From the cell containing the given text, extract its center point as [X, Y] coordinate. 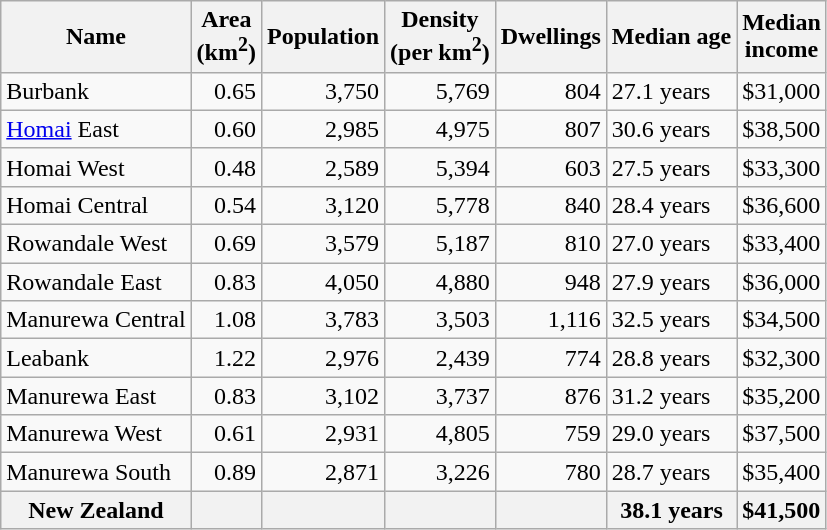
Population [322, 37]
30.6 years [671, 129]
Homai East [96, 129]
3,102 [322, 396]
5,769 [440, 91]
2,931 [322, 434]
876 [550, 396]
$37,500 [782, 434]
1.08 [226, 320]
2,871 [322, 472]
759 [550, 434]
$33,300 [782, 167]
4,805 [440, 434]
3,226 [440, 472]
1,116 [550, 320]
2,985 [322, 129]
Burbank [96, 91]
$34,500 [782, 320]
Manurewa West [96, 434]
2,439 [440, 358]
5,778 [440, 205]
4,975 [440, 129]
1.22 [226, 358]
774 [550, 358]
Density(per km2) [440, 37]
$38,500 [782, 129]
28.7 years [671, 472]
Leabank [96, 358]
Area(km2) [226, 37]
0.69 [226, 244]
Rowandale West [96, 244]
3,120 [322, 205]
0.54 [226, 205]
780 [550, 472]
3,783 [322, 320]
31.2 years [671, 396]
Homai Central [96, 205]
5,187 [440, 244]
4,880 [440, 282]
28.8 years [671, 358]
Name [96, 37]
5,394 [440, 167]
2,976 [322, 358]
840 [550, 205]
Dwellings [550, 37]
0.60 [226, 129]
Medianincome [782, 37]
Median age [671, 37]
27.9 years [671, 282]
810 [550, 244]
27.0 years [671, 244]
3,579 [322, 244]
4,050 [322, 282]
603 [550, 167]
0.48 [226, 167]
Rowandale East [96, 282]
29.0 years [671, 434]
Manurewa Central [96, 320]
Manurewa East [96, 396]
3,750 [322, 91]
$32,300 [782, 358]
$36,600 [782, 205]
0.89 [226, 472]
0.65 [226, 91]
Manurewa South [96, 472]
0.61 [226, 434]
38.1 years [671, 510]
3,737 [440, 396]
$35,200 [782, 396]
807 [550, 129]
2,589 [322, 167]
804 [550, 91]
27.1 years [671, 91]
Homai West [96, 167]
$35,400 [782, 472]
32.5 years [671, 320]
28.4 years [671, 205]
$33,400 [782, 244]
$31,000 [782, 91]
27.5 years [671, 167]
$41,500 [782, 510]
3,503 [440, 320]
New Zealand [96, 510]
$36,000 [782, 282]
948 [550, 282]
